Capture the cell that displays the provided text and extract its (X, Y) central coordinate. 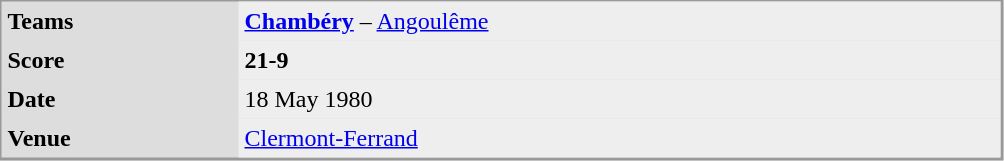
Chambéry – Angoulême (619, 22)
Clermont-Ferrand (619, 138)
Teams (120, 22)
18 May 1980 (619, 100)
Venue (120, 138)
21-9 (619, 60)
Score (120, 60)
Date (120, 100)
